Search for the cell housing the specified text and yield its (x, y) center coordinate. 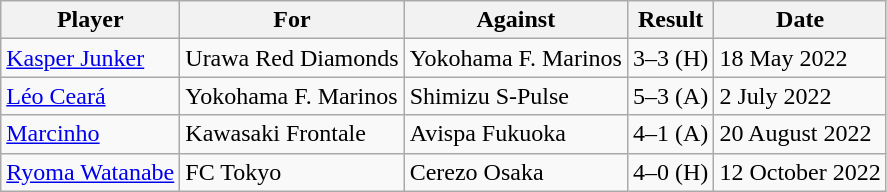
Player (90, 20)
4–0 (H) (670, 172)
Shimizu S-Pulse (516, 96)
For (292, 20)
Kawasaki Frontale (292, 134)
Cerezo Osaka (516, 172)
Avispa Fukuoka (516, 134)
Léo Ceará (90, 96)
20 August 2022 (800, 134)
3–3 (H) (670, 58)
Urawa Red Diamonds (292, 58)
Marcinho (90, 134)
Ryoma Watanabe (90, 172)
Result (670, 20)
2 July 2022 (800, 96)
Kasper Junker (90, 58)
FC Tokyo (292, 172)
Against (516, 20)
4–1 (A) (670, 134)
18 May 2022 (800, 58)
12 October 2022 (800, 172)
5–3 (A) (670, 96)
Date (800, 20)
